Return the [X, Y] coordinate for the center point of the cell that contains the specified text.  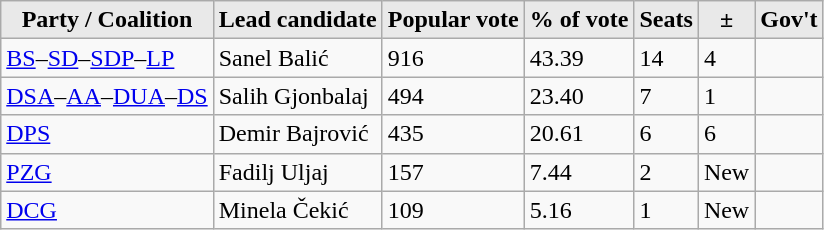
Salih Gjonbalaj [298, 96]
157 [453, 172]
% of vote [579, 20]
PZG [107, 172]
5.16 [579, 210]
7.44 [579, 172]
Lead candidate [298, 20]
DSA–AA–DUA–DS [107, 96]
± [726, 20]
Sanel Balić [298, 58]
7 [666, 96]
20.61 [579, 134]
14 [666, 58]
BS–SD–SDP–LP [107, 58]
2 [666, 172]
Fadilj Uljaj [298, 172]
4 [726, 58]
Seats [666, 20]
109 [453, 210]
23.40 [579, 96]
Party / Coalition [107, 20]
Minela Čekić [298, 210]
Demir Bajrović [298, 134]
Popular vote [453, 20]
916 [453, 58]
Gov't [789, 20]
DCG [107, 210]
435 [453, 134]
DPS [107, 134]
494 [453, 96]
43.39 [579, 58]
